Locate the cell with the specified text and output its (X, Y) center coordinate. 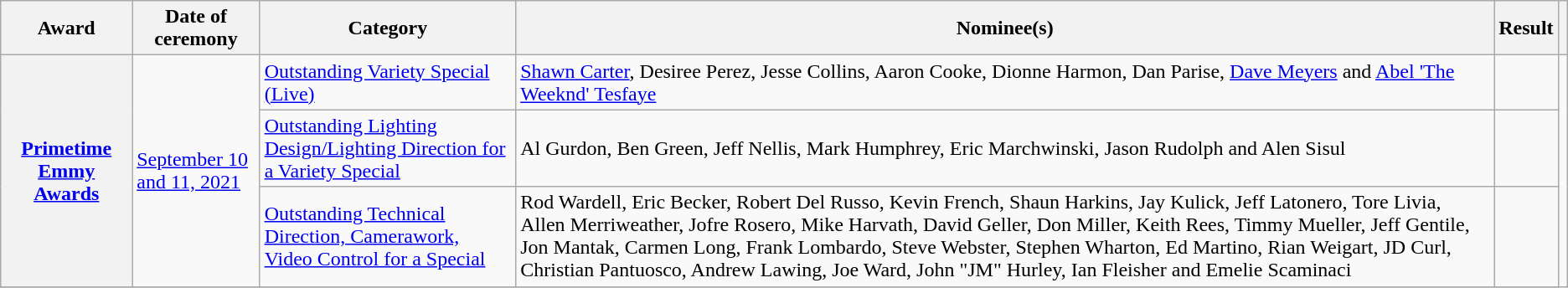
Outstanding Technical Direction, Camerawork, Video Control for a Special (388, 236)
September 10 and 11, 2021 (196, 171)
Result (1526, 28)
Date of ceremony (196, 28)
Al Gurdon, Ben Green, Jeff Nellis, Mark Humphrey, Eric Marchwinski, Jason Rudolph and Alen Sisul (1005, 148)
Category (388, 28)
Award (67, 28)
Primetime Emmy Awards (67, 171)
Outstanding Variety Special (Live) (388, 82)
Shawn Carter, Desiree Perez, Jesse Collins, Aaron Cooke, Dionne Harmon, Dan Parise, Dave Meyers and Abel 'The Weeknd' Tesfaye (1005, 82)
Outstanding Lighting Design/Lighting Direction for a Variety Special (388, 148)
Nominee(s) (1005, 28)
